Pinpoint the cell where the given text exists, returning its [x, y] midpoint coordinate. 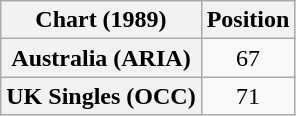
71 [248, 96]
Australia (ARIA) [101, 58]
67 [248, 58]
UK Singles (OCC) [101, 96]
Position [248, 20]
Chart (1989) [101, 20]
